Output the [x, y] coordinate of the center of the cell containing the given text.  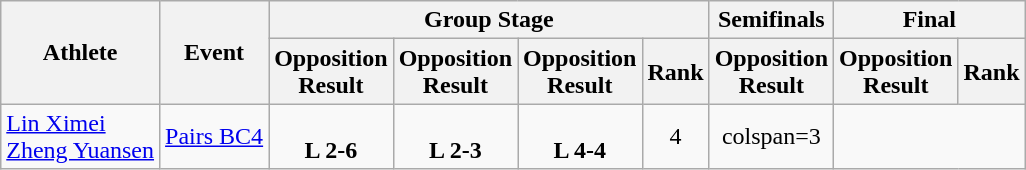
colspan=3 [771, 136]
Group Stage [489, 20]
Semifinals [771, 20]
Final [930, 20]
Lin XimeiZheng Yuansen [80, 136]
Athlete [80, 52]
L 2-3 [455, 136]
4 [676, 136]
Event [214, 52]
Pairs BC4 [214, 136]
L 4-4 [580, 136]
L 2-6 [331, 136]
